Provide the [X, Y] coordinate of the cell's center where the given text is located.  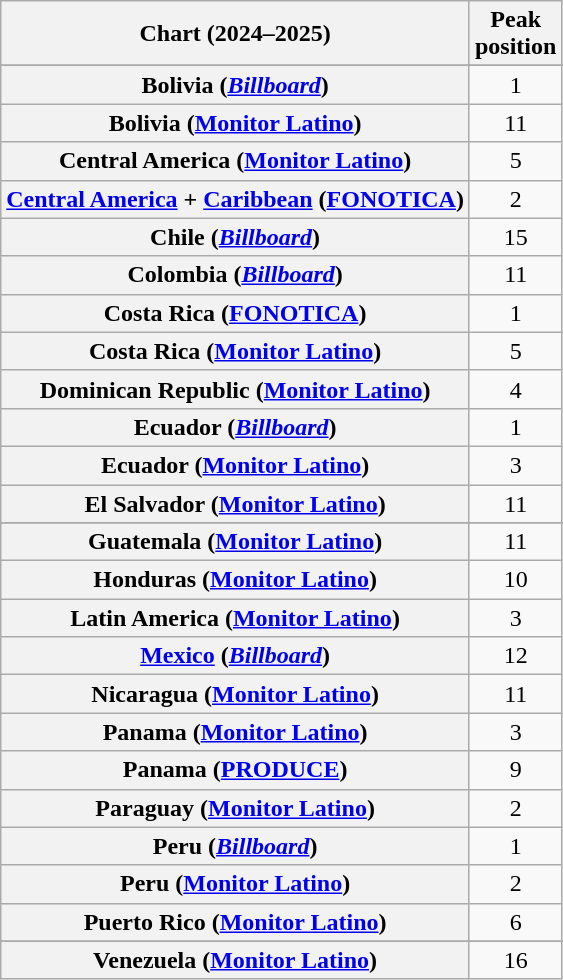
Bolivia (Billboard) [236, 85]
Central America (Monitor Latino) [236, 161]
Chile (Billboard) [236, 237]
9 [515, 770]
Chart (2024–2025) [236, 34]
Honduras (Monitor Latino) [236, 580]
Puerto Rico (Monitor Latino) [236, 922]
Mexico (Billboard) [236, 656]
Peru (Billboard) [236, 846]
Nicaragua (Monitor Latino) [236, 694]
Bolivia (Monitor Latino) [236, 123]
Latin America (Monitor Latino) [236, 618]
15 [515, 237]
10 [515, 580]
12 [515, 656]
6 [515, 922]
Peru (Monitor Latino) [236, 884]
Colombia (Billboard) [236, 275]
Guatemala (Monitor Latino) [236, 542]
El Salvador (Monitor Latino) [236, 503]
Panama (PRODUCE) [236, 770]
Dominican Republic (Monitor Latino) [236, 389]
Central America + Caribbean (FONOTICA) [236, 199]
Costa Rica (Monitor Latino) [236, 351]
16 [515, 960]
Paraguay (Monitor Latino) [236, 808]
Costa Rica (FONOTICA) [236, 313]
Ecuador (Monitor Latino) [236, 465]
Venezuela (Monitor Latino) [236, 960]
Ecuador (Billboard) [236, 427]
4 [515, 389]
Panama (Monitor Latino) [236, 732]
Peakposition [515, 34]
